Find where the given text appears and provide that cell's center as [x, y] coordinate. 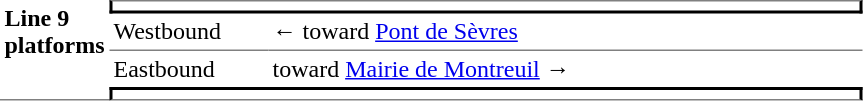
Westbound [188, 33]
Line 9 platforms [54, 50]
toward Mairie de Montreuil → [565, 69]
← toward Pont de Sèvres [565, 33]
Eastbound [188, 69]
